Determine the [X, Y] coordinate at the center of the cell enclosing the given text.  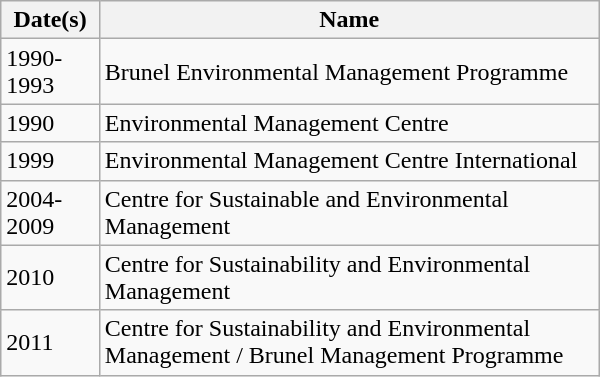
Centre for Sustainable and Environmental Management [349, 212]
1990-1993 [50, 72]
2010 [50, 278]
Date(s) [50, 20]
Brunel Environmental Management Programme [349, 72]
Environmental Management Centre [349, 123]
2011 [50, 342]
1990 [50, 123]
Centre for Sustainability and Environmental Management / Brunel Management Programme [349, 342]
Centre for Sustainability and Environmental Management [349, 278]
Name [349, 20]
2004-2009 [50, 212]
1999 [50, 161]
Environmental Management Centre International [349, 161]
